Identify which cell holds the provided text, then report its (X, Y) central coordinate. 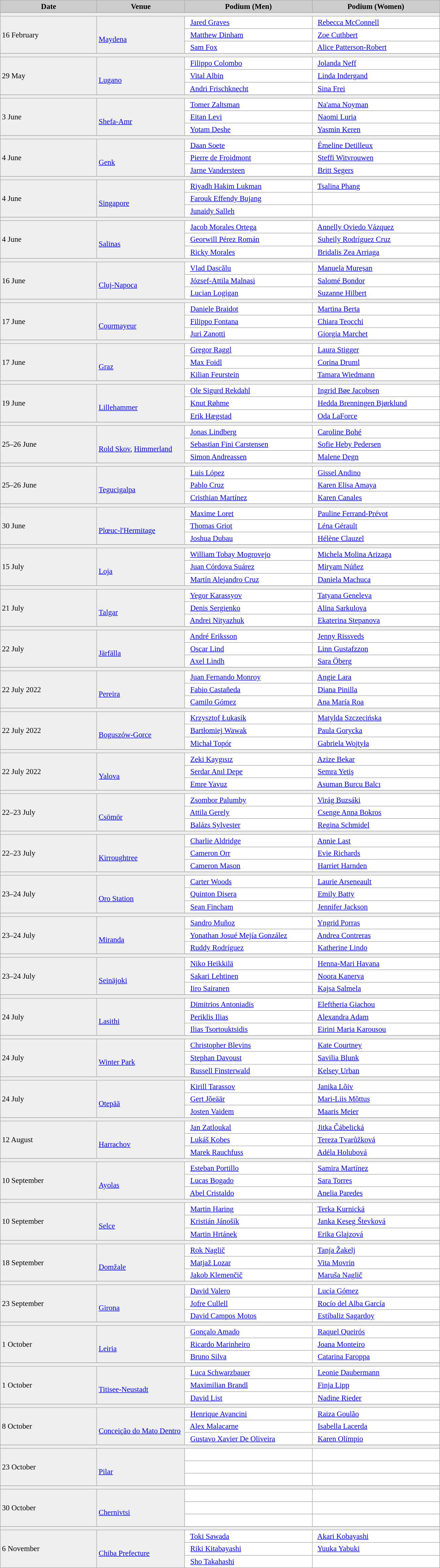
Periklis Ilias (248, 1017)
Martin Hrtánek (248, 1234)
Paula Gorycka (376, 731)
Stephan Davoust (248, 1058)
Riyadh Hakim Lukman (248, 186)
Émeline Detilleux (376, 145)
Dimitrios Antoniadis (248, 1005)
Zoe Cuthbert (376, 35)
Estíbaliz Sagardoy (376, 1316)
Sara Torres (376, 1181)
3 June (49, 117)
Krzysztof Łukasik (248, 718)
Charlie Aldridge (248, 841)
Rold Skov, Himmerland (140, 444)
Kelsey Urban (376, 1071)
Singapore (140, 199)
Terka Kurnická (376, 1209)
Naomi Luria (376, 117)
Joshua Dubau (248, 539)
Malene Degn (376, 457)
15 July (49, 567)
Lucas Bogado (248, 1181)
Jakob Klemenčič (248, 1275)
Jonas Lindberg (248, 432)
Zsombor Palumby (248, 800)
Lucía Gómez (376, 1291)
Yuuka Yabuki (376, 1549)
Talgar (140, 608)
Kirroughtree (140, 854)
Bruno Silva (248, 1357)
Laurie Arseneault (376, 882)
Max Foidl (248, 362)
Nadine Rieder (376, 1398)
Pereira (140, 690)
Salomé Bondor (376, 281)
Girona (140, 1303)
Camilo Gómez (248, 702)
Venue (140, 7)
18 September (49, 1262)
Cameron Orr (248, 853)
Josten Vaidem (248, 1111)
Zeki Kaygısız (248, 759)
Finja Lipp (376, 1385)
Simon Andreassen (248, 457)
Regina Schmidel (376, 825)
Kate Courtney (376, 1046)
Na'ama Noyman (376, 104)
Martín Alejandro Cruz (248, 579)
Oscar Lind (248, 649)
23 October (49, 1467)
Farouk Effendy Bujang (248, 199)
Savilia Blunk (376, 1058)
Ingrid Bøe Jacobsen (376, 391)
Lucian Logigan (248, 293)
19 June (49, 403)
Noora Kanerva (376, 976)
Britt Segers (376, 170)
Podium (Men) (248, 7)
Gabriela Wojtyła (376, 743)
Yngrid Porras (376, 923)
Leonie Daubermann (376, 1373)
Rok Naglič (248, 1250)
Serdar Anıl Depe (248, 771)
Gregor Raggl (248, 350)
Asuman Burcu Balcı (376, 784)
Kristián Jánošík (248, 1222)
22 July (49, 649)
Miryam Núñez (376, 567)
Lugano (140, 76)
Georwill Pérez Román (248, 240)
Karen Canales (376, 497)
Filippo Colombo (248, 63)
Vlad Dascălu (248, 268)
Chernivtsi (140, 1508)
30 June (49, 526)
Léna Gérault (376, 526)
Ruddy Rodríguez (248, 948)
Attila Gerely (248, 813)
Jennifer Jackson (376, 907)
Titisee-Neustadt (140, 1385)
Maxime Loret (248, 514)
Pierre de Froidmont (248, 158)
Yegor Karassyov (248, 595)
Catarina Faroppa (376, 1357)
Oda LaForce (376, 416)
Rocío del Alba García (376, 1303)
Manuela Mureșan (376, 268)
Quinton Disera (248, 894)
Chiara Teocchi (376, 321)
Luca Schwarzbauer (248, 1373)
Joana Monteiro (376, 1344)
Knut Røhme (248, 403)
Hedda Brenningen Bjørklund (376, 403)
Sam Fox (248, 47)
Linda Indergand (376, 76)
Gustavo Xavier De Oliveira (248, 1439)
Tsalina Phang (376, 186)
16 June (49, 281)
Podium (Women) (376, 7)
Gert Jõeäär (248, 1099)
Annie Last (376, 841)
Caroline Bohé (376, 432)
David Campos Motos (248, 1316)
Oro Station (140, 894)
André Eriksson (248, 636)
Ekaterina Stepanova (376, 621)
Henrique Avancini (248, 1414)
Kajsa Salmela (376, 989)
Lasithi (140, 1017)
Hélène Clauzel (376, 539)
Juri Zanotti (248, 334)
Kilian Feurstein (248, 375)
Axel Lindh (248, 661)
Pablo Cruz (248, 485)
Samira Martínez (376, 1168)
Luis López (248, 473)
Sofie Heby Pedersen (376, 444)
Junaidy Salleh (248, 211)
Janka Keseg Števková (376, 1222)
Yasmin Keren (376, 129)
Diana Pinilla (376, 690)
30 October (49, 1508)
Plœuc-l'Hermitage (140, 526)
Michał Topór (248, 743)
Vita Movrin (376, 1263)
Matthew Dinham (248, 35)
Lukáš Kobes (248, 1140)
Harrachov (140, 1140)
Erika Glajzová (376, 1234)
Emily Batty (376, 894)
Yonathan Josué Mejía González (248, 935)
Emre Yavuz (248, 784)
Marek Rauchfuss (248, 1152)
Gonçalo Amado (248, 1332)
Eitan Levi (248, 117)
Sean Fincham (248, 907)
Daniele Braidot (248, 309)
Henna-Mari Havana (376, 964)
Rebecca McConnell (376, 23)
Csenge Anna Bokros (376, 813)
Jofre Cullell (248, 1303)
Matylda Szczecińska (376, 718)
Sina Frei (376, 89)
Jarne Vandersteen (248, 170)
Riki Kitabayashi (248, 1549)
Suzanne Hilbert (376, 293)
Maaris Meier (376, 1111)
Juan Fernando Monroy (248, 677)
Eirini Maria Karousou (376, 1029)
Shefa-Amr (140, 117)
Jolanda Neff (376, 63)
Pilar (140, 1467)
Suheily Rodríguez Cruz (376, 240)
Abel Cristaldo (248, 1193)
Ricky Morales (248, 252)
Genk (140, 158)
Domžale (140, 1262)
Fabio Castañeda (248, 690)
12 August (49, 1140)
21 July (49, 608)
Cameron Mason (248, 866)
Tomer Zaltsman (248, 104)
Alex Malacarne (248, 1426)
Raquel Queirós (376, 1332)
Evie Richards (376, 853)
Juan Córdova Suárez (248, 567)
Gissel Andino (376, 473)
William Tobay Mogrovejo (248, 555)
Martina Berta (376, 309)
Miranda (140, 935)
Anelia Paredes (376, 1193)
Lillehammer (140, 403)
8 October (49, 1426)
Leiria (140, 1344)
Akari Kobayashi (376, 1536)
Balázs Sylvester (248, 825)
6 November (49, 1549)
Michela Molina Arizaga (376, 555)
Karen Elisa Amaya (376, 485)
Eleftheria Giachou (376, 1005)
Sebastian Fini Carstensen (248, 444)
Harriet Harnden (376, 866)
Jenny Rissveds (376, 636)
Bartłomiej Wawak (248, 731)
Angie Lara (376, 677)
Russell Finsterwald (248, 1071)
Kirill Tarassov (248, 1086)
Yalova (140, 771)
Martin Haring (248, 1209)
József-Attila Malnasi (248, 281)
Maximilian Brandl (248, 1385)
Ana María Roa (376, 702)
Janika Lõiv (376, 1086)
Corina Druml (376, 362)
Yotam Deshe (248, 129)
Alina Sarkulova (376, 608)
Giorgia Marchet (376, 334)
Ayolas (140, 1181)
Selce (140, 1222)
Semra Yetiş (376, 771)
Alice Patterson-Robert (376, 47)
Andri Frischknecht (248, 89)
Seinäjoki (140, 976)
Christopher Blevins (248, 1046)
Tanja Žakelj (376, 1250)
Niko Heikkilä (248, 964)
Cristhian Martínez (248, 497)
Esteban Portillo (248, 1168)
Thomas Griot (248, 526)
Jitka Čábelická (376, 1127)
23 September (49, 1303)
Tamara Wiedmann (376, 375)
Ricardo Marinheiro (248, 1344)
Sakari Lehtinen (248, 976)
Bridalis Zea Arriaga (376, 252)
Azize Bekar (376, 759)
Graz (140, 362)
Boguszów-Gorce (140, 730)
29 May (49, 76)
16 February (49, 35)
Katherine Lindo (376, 948)
Erik Hægstad (248, 416)
Jacob Morales Ortega (248, 227)
Denis Sergienko (248, 608)
Winter Park (140, 1058)
Steffi Witvrouwen (376, 158)
Vital Albin (248, 76)
Daniela Machuca (376, 579)
Tegucigalpa (140, 485)
Jared Graves (248, 23)
Virág Buzsáki (376, 800)
Tatyana Geneleva (376, 595)
Toki Sawada (248, 1536)
Tereza Tvarůžková (376, 1140)
Courmayeur (140, 322)
Salinas (140, 239)
Ole Sigurd Rekdahl (248, 391)
Karen Olímpio (376, 1439)
Sandro Muñoz (248, 923)
Filippo Fontana (248, 321)
Conceição do Mato Dentro (140, 1426)
Andrei Nityazhuk (248, 621)
Chiba Prefecture (140, 1549)
Ilias Tsortouktsidis (248, 1029)
Matjaž Lozar (248, 1263)
Linn Gustafzzon (376, 649)
Iiro Sairanen (248, 989)
Loja (140, 567)
Maydena (140, 35)
Raiza Goulão (376, 1414)
Pauline Ferrand-Prévot (376, 514)
David List (248, 1398)
Laura Stigger (376, 350)
Cluj-Napoca (140, 281)
Daan Soete (248, 145)
Järfälla (140, 649)
Adéla Holubová (376, 1152)
David Valero (248, 1291)
Sho Takahashi (248, 1561)
Sara Öberg (376, 661)
Jan Zatloukal (248, 1127)
Maruša Naglič (376, 1275)
Csömör (140, 813)
Mari-Liis Mõttus (376, 1099)
Andrea Contreras (376, 935)
Otepää (140, 1099)
Date (49, 7)
Carter Woods (248, 882)
Isabella Lacerda (376, 1426)
Annelly Oviedo Vázquez (376, 227)
Alexandra Adam (376, 1017)
